Find where the given text appears and provide that cell's center as [x, y] coordinate. 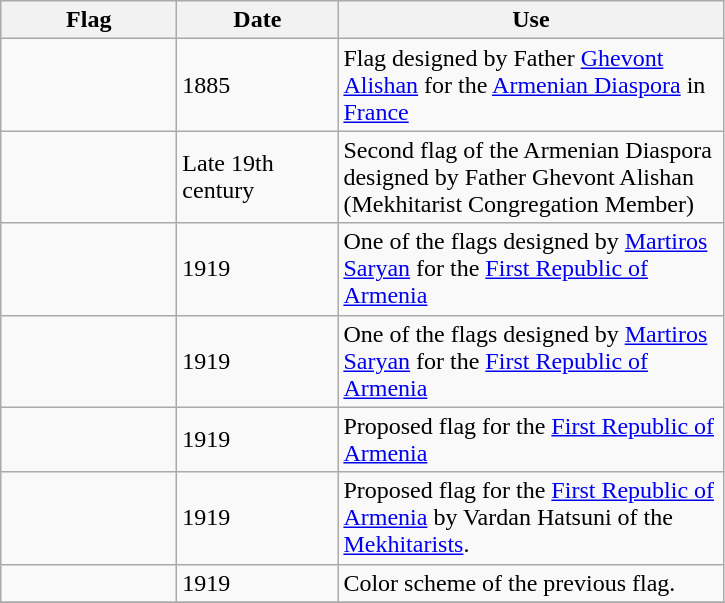
1885 [258, 85]
Second flag of the Armenian Diaspora designed by Father Ghevont Alishan (Mekhitarist Congregation Member) [531, 177]
Proposed flag for the First Republic of Armenia by Vardan Hatsuni of the Mekhitarists. [531, 518]
Proposed flag for the First Republic of Armenia [531, 440]
Date [258, 20]
Flag designed by Father Ghevont Alishan for the Armenian Diaspora in France [531, 85]
Use [531, 20]
Color scheme of the previous flag. [531, 583]
Flag [89, 20]
Late 19th century [258, 177]
